Detect which cell encompasses the target text, then output its (X, Y) center coordinate. 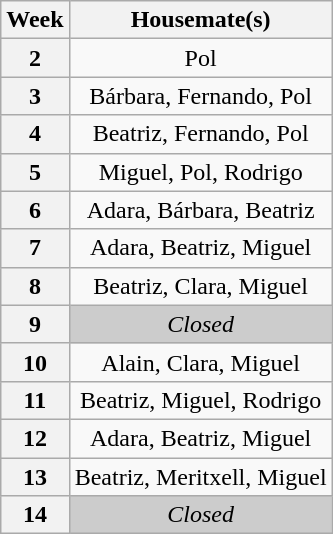
7 (35, 248)
6 (35, 210)
Beatriz, Miguel, Rodrigo (200, 400)
Beatriz, Clara, Miguel (200, 286)
Adara, Bárbara, Beatriz (200, 210)
Beatriz, Meritxell, Miguel (200, 477)
8 (35, 286)
4 (35, 134)
12 (35, 438)
11 (35, 400)
14 (35, 515)
5 (35, 172)
13 (35, 477)
Beatriz, Fernando, Pol (200, 134)
Alain, Clara, Miguel (200, 362)
Bárbara, Fernando, Pol (200, 96)
10 (35, 362)
3 (35, 96)
9 (35, 324)
Week (35, 20)
2 (35, 58)
Pol (200, 58)
Miguel, Pol, Rodrigo (200, 172)
Housemate(s) (200, 20)
